Scan for the cell matching the given text and deliver its (X, Y) coordinate at center. 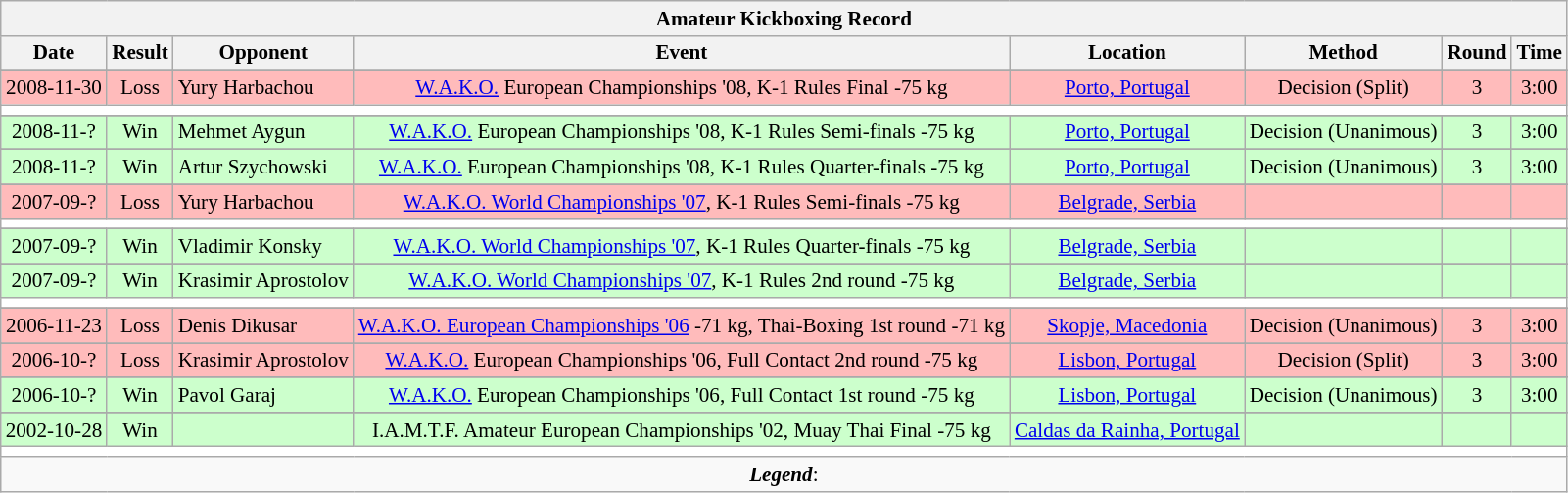
Result (139, 53)
Event (682, 53)
Artur Szychowski (263, 167)
Legend: (784, 474)
W.A.K.O. European Championships '06, Full Contact 1st round -75 kg (682, 394)
Pavol Garaj (263, 394)
Location (1127, 53)
Vladimir Konsky (263, 245)
2008-11-30 (54, 88)
Opponent (263, 53)
Denis Dikusar (263, 325)
W.A.K.O. European Championships '06 -71 kg, Thai-Boxing 1st round -71 kg (682, 325)
W.A.K.O. European Championships '08, K-1 Rules Quarter-finals -75 kg (682, 167)
Skopje, Macedonia (1127, 325)
Caldas da Rainha, Portugal (1127, 429)
Mehmet Aygun (263, 131)
W.A.K.O. European Championships '06, Full Contact 2nd round -75 kg (682, 361)
I.A.M.T.F. Amateur European Championships '02, Muay Thai Final -75 kg (682, 429)
W.A.K.O. World Championships '07, K-1 Rules Quarter-finals -75 kg (682, 245)
Date (54, 53)
Amateur Kickboxing Record (784, 18)
W.A.K.O. European Championships '08, K-1 Rules Final -75 kg (682, 88)
Round (1477, 53)
W.A.K.O. World Championships '07, K-1 Rules Semi-finals -75 kg (682, 202)
Method (1344, 53)
Time (1539, 53)
W.A.K.O. World Championships '07, K-1 Rules 2nd round -75 kg (682, 280)
2006-11-23 (54, 325)
W.A.K.O. European Championships '08, K-1 Rules Semi-finals -75 kg (682, 131)
2002-10-28 (54, 429)
